Search for the cell housing the specified text and yield its (x, y) center coordinate. 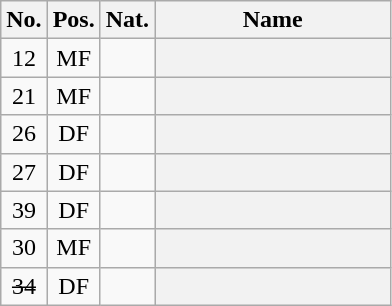
Nat. (127, 20)
27 (24, 172)
30 (24, 248)
Name (273, 20)
34 (24, 286)
21 (24, 96)
12 (24, 58)
No. (24, 20)
Pos. (74, 20)
26 (24, 134)
39 (24, 210)
